Search for the cell housing the specified text and yield its [X, Y] center coordinate. 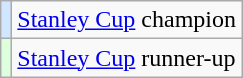
Stanley Cup champion [127, 20]
Stanley Cup runner-up [127, 58]
